Search for the cell housing the specified text and yield its (X, Y) center coordinate. 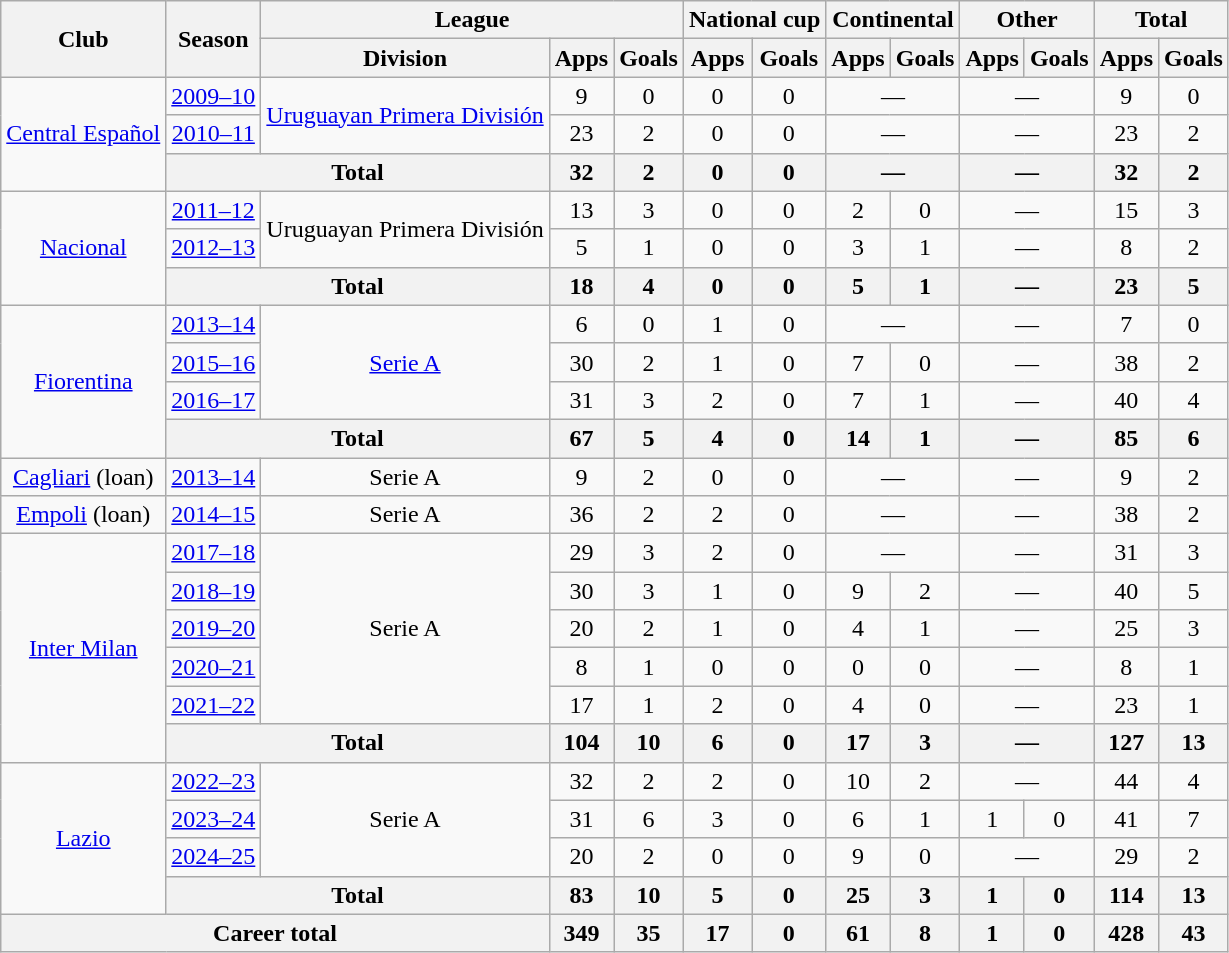
83 (581, 895)
114 (1126, 895)
Division (405, 58)
127 (1126, 743)
Career total (275, 933)
349 (581, 933)
2011–12 (214, 210)
2015–16 (214, 362)
2019–20 (214, 629)
428 (1126, 933)
2021–22 (214, 705)
Nacional (84, 248)
67 (581, 438)
Fiorentina (84, 381)
2023–24 (214, 819)
Inter Milan (84, 648)
Season (214, 39)
14 (858, 438)
18 (581, 286)
Cagliari (loan) (84, 477)
2012–13 (214, 248)
2014–15 (214, 515)
36 (581, 515)
2010–11 (214, 134)
2009–10 (214, 96)
2024–25 (214, 857)
35 (649, 933)
104 (581, 743)
Lazio (84, 838)
National cup (754, 20)
Central Español (84, 134)
2022–23 (214, 781)
League (472, 20)
2020–21 (214, 667)
2017–18 (214, 553)
Club (84, 39)
Other (1027, 20)
2016–17 (214, 400)
15 (1126, 210)
2018–19 (214, 591)
41 (1126, 819)
43 (1194, 933)
61 (858, 933)
85 (1126, 438)
Empoli (loan) (84, 515)
Continental (893, 20)
44 (1126, 781)
